Search for the cell housing the specified text and yield its [x, y] center coordinate. 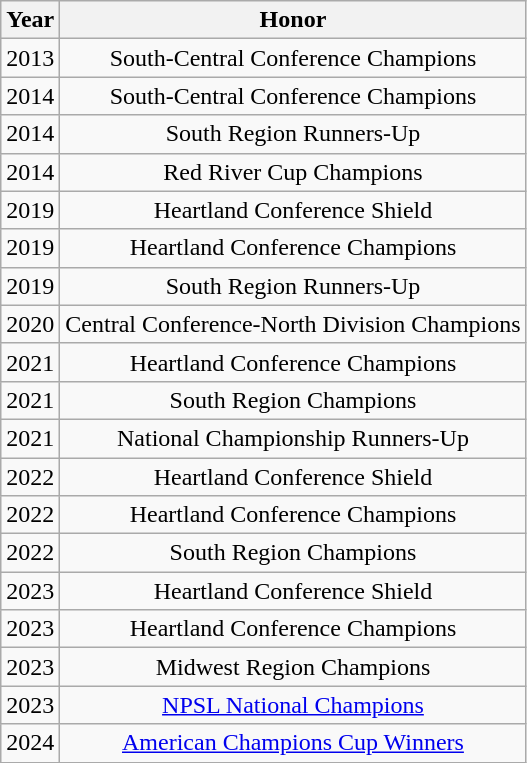
Red River Cup Champions [293, 172]
American Champions Cup Winners [293, 743]
Midwest Region Champions [293, 667]
Honor [293, 20]
2013 [30, 58]
NPSL National Champions [293, 705]
National Championship Runners-Up [293, 438]
Year [30, 20]
2024 [30, 743]
2020 [30, 324]
Central Conference-North Division Champions [293, 324]
